Output the (x, y) coordinate of the center of the cell containing the given text.  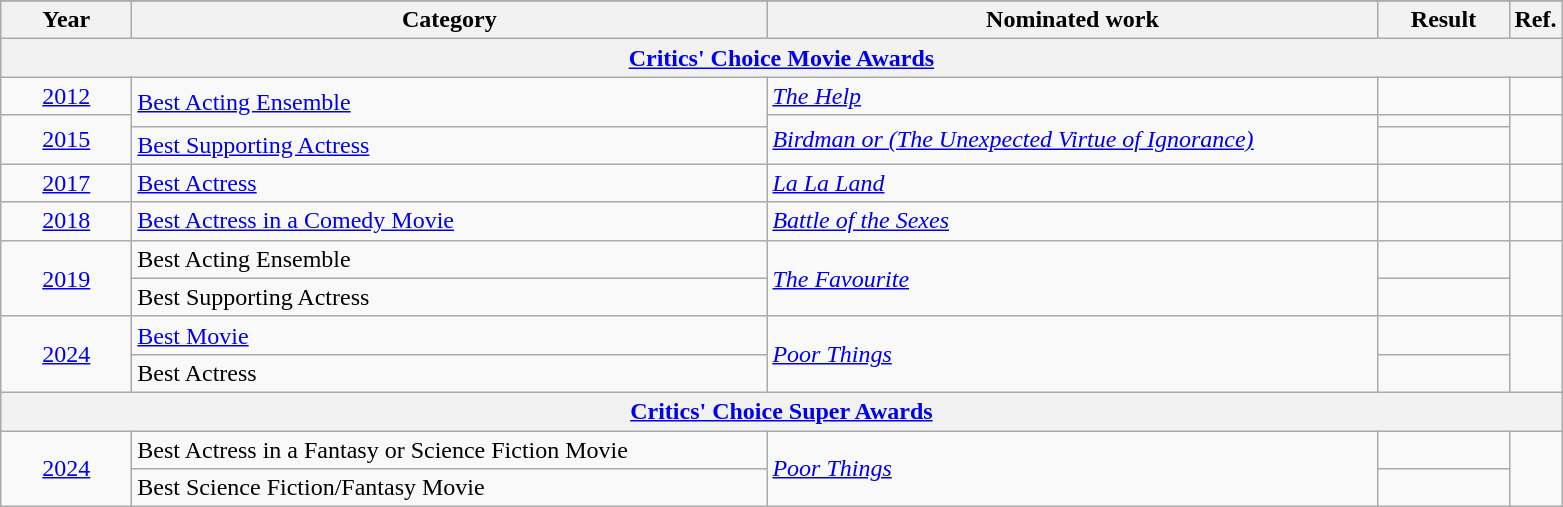
Battle of the Sexes (1072, 221)
2018 (66, 221)
Year (66, 20)
Best Actress in a Fantasy or Science Fiction Movie (450, 449)
Best Actress in a Comedy Movie (450, 221)
Best Movie (450, 335)
Critics' Choice Movie Awards (782, 58)
2017 (66, 183)
Critics' Choice Super Awards (782, 411)
The Help (1072, 96)
The Favourite (1072, 278)
Ref. (1536, 20)
2019 (66, 278)
La La Land (1072, 183)
Result (1444, 20)
Best Science Fiction/Fantasy Movie (450, 488)
2012 (66, 96)
Category (450, 20)
2015 (66, 140)
Birdman or (The Unexpected Virtue of Ignorance) (1072, 140)
Nominated work (1072, 20)
